Provide the (X, Y) coordinate of the cell's center where the given text is located.  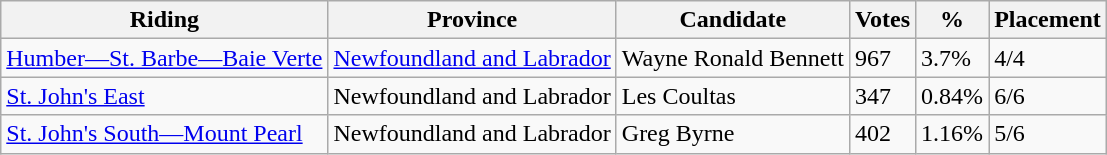
3.7% (952, 58)
St. John's East (164, 96)
0.84% (952, 96)
Candidate (732, 20)
4/4 (1048, 58)
% (952, 20)
1.16% (952, 134)
967 (882, 58)
Province (472, 20)
Greg Byrne (732, 134)
Wayne Ronald Bennett (732, 58)
402 (882, 134)
Les Coultas (732, 96)
Riding (164, 20)
Votes (882, 20)
5/6 (1048, 134)
6/6 (1048, 96)
Placement (1048, 20)
Humber—St. Barbe—Baie Verte (164, 58)
St. John's South—Mount Pearl (164, 134)
347 (882, 96)
